Search for the cell housing the specified text and yield its (x, y) center coordinate. 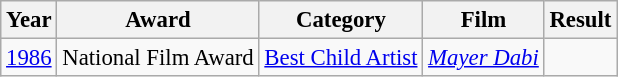
1986 (29, 58)
Category (341, 20)
Result (580, 20)
Best Child Artist (341, 58)
National Film Award (158, 58)
Film (484, 20)
Year (29, 20)
Mayer Dabi (484, 58)
Award (158, 20)
